For the text-containing cell, return its midpoint in [X, Y] coordinate format. 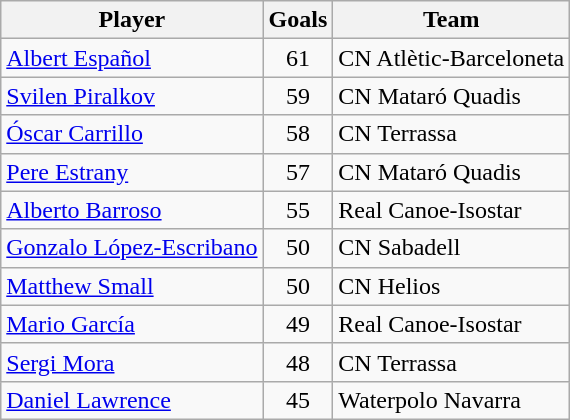
49 [298, 324]
45 [298, 400]
57 [298, 172]
Albert Español [132, 58]
Matthew Small [132, 286]
48 [298, 362]
Gonzalo López-Escribano [132, 248]
Alberto Barroso [132, 210]
CN Helios [452, 286]
CN Atlètic-Barceloneta [452, 58]
Óscar Carrillo [132, 134]
Goals [298, 20]
Sergi Mora [132, 362]
Daniel Lawrence [132, 400]
Pere Estrany [132, 172]
55 [298, 210]
Player [132, 20]
Waterpolo Navarra [452, 400]
Mario García [132, 324]
Svilen Piralkov [132, 96]
CN Sabadell [452, 248]
Team [452, 20]
61 [298, 58]
58 [298, 134]
59 [298, 96]
